Identify which cell holds the provided text, then report its (X, Y) central coordinate. 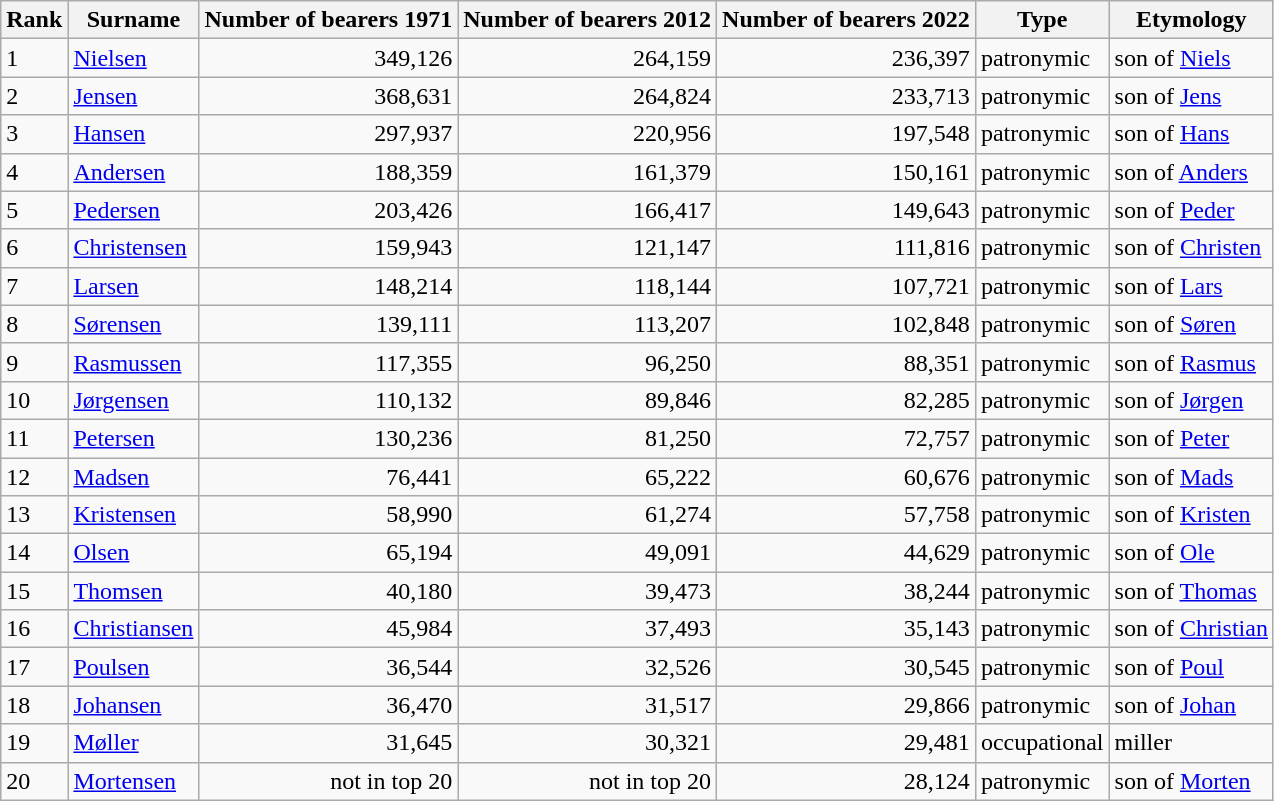
3 (34, 134)
Andersen (134, 172)
188,359 (328, 172)
Number of bearers 2022 (846, 20)
son of Christian (1191, 629)
36,470 (328, 705)
son of Jens (1191, 96)
49,091 (588, 553)
36,544 (328, 667)
son of Mads (1191, 477)
Pedersen (134, 210)
35,143 (846, 629)
29,866 (846, 705)
Møller (134, 743)
76,441 (328, 477)
son of Jørgen (1191, 400)
Sørensen (134, 324)
Christiansen (134, 629)
349,126 (328, 58)
son of Lars (1191, 286)
102,848 (846, 324)
Type (1042, 20)
19 (34, 743)
159,943 (328, 248)
39,473 (588, 591)
2 (34, 96)
Hansen (134, 134)
Etymology (1191, 20)
113,207 (588, 324)
368,631 (328, 96)
son of Hans (1191, 134)
20 (34, 781)
297,937 (328, 134)
30,545 (846, 667)
Olsen (134, 553)
82,285 (846, 400)
Rasmussen (134, 362)
121,147 (588, 248)
18 (34, 705)
197,548 (846, 134)
Jensen (134, 96)
150,161 (846, 172)
117,355 (328, 362)
65,222 (588, 477)
161,379 (588, 172)
miller (1191, 743)
57,758 (846, 515)
son of Christen (1191, 248)
40,180 (328, 591)
son of Rasmus (1191, 362)
Number of bearers 2012 (588, 20)
88,351 (846, 362)
occupational (1042, 743)
166,417 (588, 210)
7 (34, 286)
31,517 (588, 705)
Kristensen (134, 515)
8 (34, 324)
son of Peder (1191, 210)
son of Ole (1191, 553)
Jørgensen (134, 400)
58,990 (328, 515)
son of Johan (1191, 705)
61,274 (588, 515)
Poulsen (134, 667)
264,159 (588, 58)
37,493 (588, 629)
148,214 (328, 286)
30,321 (588, 743)
6 (34, 248)
236,397 (846, 58)
5 (34, 210)
118,144 (588, 286)
149,643 (846, 210)
203,426 (328, 210)
Nielsen (134, 58)
31,645 (328, 743)
1 (34, 58)
son of Thomas (1191, 591)
96,250 (588, 362)
14 (34, 553)
45,984 (328, 629)
38,244 (846, 591)
15 (34, 591)
28,124 (846, 781)
139,111 (328, 324)
220,956 (588, 134)
65,194 (328, 553)
44,629 (846, 553)
10 (34, 400)
Mortensen (134, 781)
12 (34, 477)
son of Poul (1191, 667)
son of Peter (1191, 438)
son of Søren (1191, 324)
Johansen (134, 705)
107,721 (846, 286)
son of Anders (1191, 172)
60,676 (846, 477)
9 (34, 362)
29,481 (846, 743)
Thomsen (134, 591)
72,757 (846, 438)
13 (34, 515)
89,846 (588, 400)
233,713 (846, 96)
111,816 (846, 248)
son of Kristen (1191, 515)
Petersen (134, 438)
11 (34, 438)
Christensen (134, 248)
4 (34, 172)
Surname (134, 20)
son of Niels (1191, 58)
Madsen (134, 477)
16 (34, 629)
Larsen (134, 286)
17 (34, 667)
81,250 (588, 438)
32,526 (588, 667)
son of Morten (1191, 781)
264,824 (588, 96)
130,236 (328, 438)
110,132 (328, 400)
Number of bearers 1971 (328, 20)
Rank (34, 20)
